Extract the [X, Y] coordinate from the center of the cell holding the provided text.  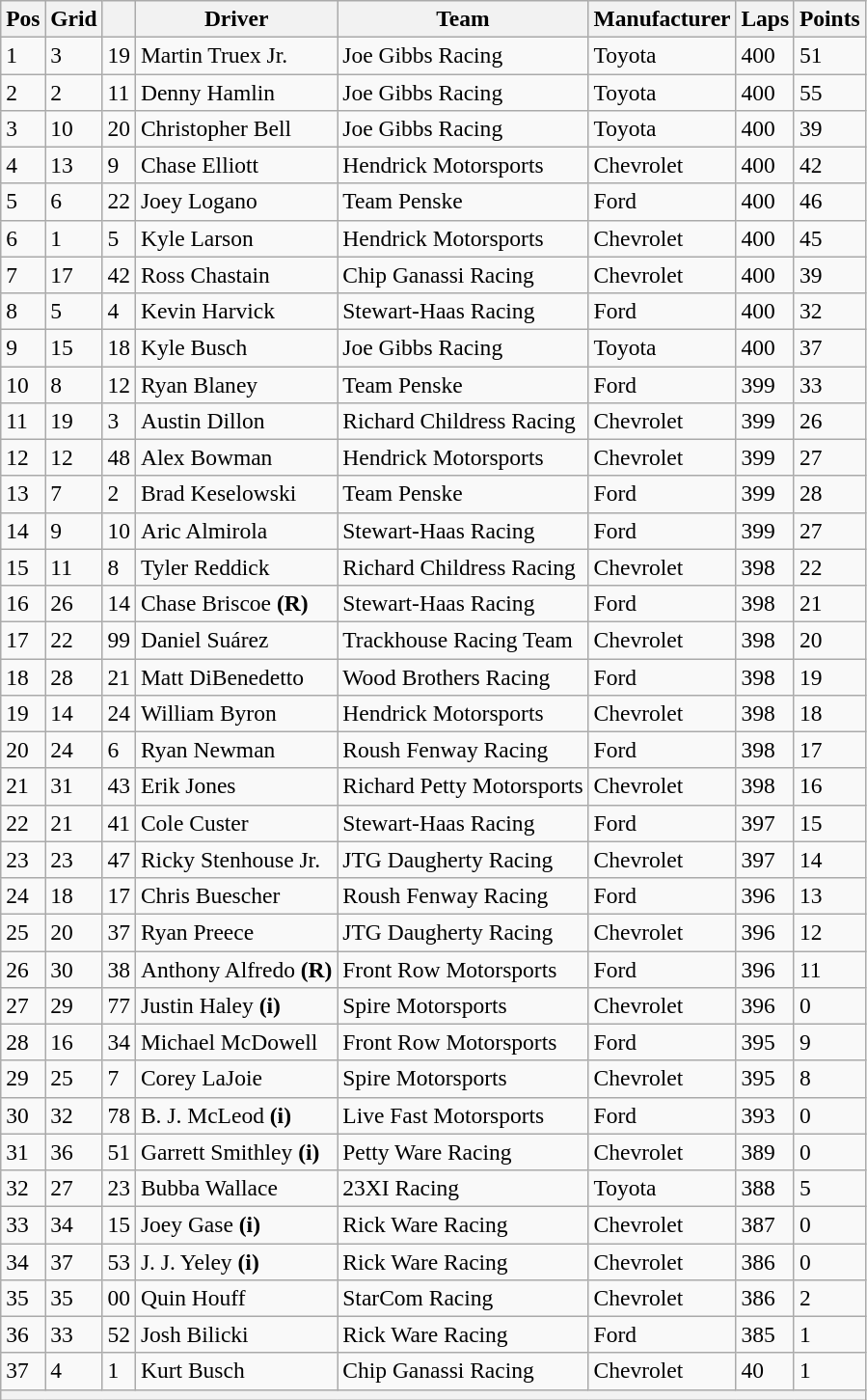
Kurt Busch [235, 1371]
Brad Keselowski [235, 494]
Garrett Smithley (i) [235, 1152]
Grid [73, 18]
387 [766, 1224]
Richard Petty Motorsports [463, 786]
52 [119, 1334]
Ricky Stenhouse Jr. [235, 860]
388 [766, 1188]
38 [119, 969]
41 [119, 823]
Martin Truex Jr. [235, 55]
Ryan Newman [235, 750]
Quin Houff [235, 1298]
Joey Gase (i) [235, 1224]
43 [119, 786]
Laps [766, 18]
Justin Haley (i) [235, 1005]
53 [119, 1261]
Manufacturer [662, 18]
Alex Bowman [235, 457]
Trackhouse Racing Team [463, 640]
Denny Hamlin [235, 92]
Daniel Suárez [235, 640]
393 [766, 1115]
Aric Almirola [235, 531]
23XI Racing [463, 1188]
47 [119, 860]
B. J. McLeod (i) [235, 1115]
Anthony Alfredo (R) [235, 969]
Chris Buescher [235, 895]
Kevin Harvick [235, 311]
Corey LaJoie [235, 1079]
Christopher Bell [235, 128]
Josh Bilicki [235, 1334]
77 [119, 1005]
Kyle Larson [235, 238]
J. J. Yeley (i) [235, 1261]
55 [829, 92]
Ryan Preece [235, 932]
StarCom Racing [463, 1298]
Petty Ware Racing [463, 1152]
389 [766, 1152]
Tyler Reddick [235, 567]
78 [119, 1115]
Erik Jones [235, 786]
Joey Logano [235, 202]
Cole Custer [235, 823]
Pos [23, 18]
00 [119, 1298]
Ross Chastain [235, 275]
Michael McDowell [235, 1042]
Live Fast Motorsports [463, 1115]
Points [829, 18]
385 [766, 1334]
Ryan Blaney [235, 384]
Bubba Wallace [235, 1188]
40 [766, 1371]
45 [829, 238]
William Byron [235, 713]
Austin Dillon [235, 421]
Matt DiBenedetto [235, 676]
Team [463, 18]
Wood Brothers Racing [463, 676]
46 [829, 202]
Chase Briscoe (R) [235, 603]
99 [119, 640]
Chase Elliott [235, 165]
Kyle Busch [235, 347]
48 [119, 457]
Driver [235, 18]
